Pinpoint the cell where the given text exists, returning its [x, y] midpoint coordinate. 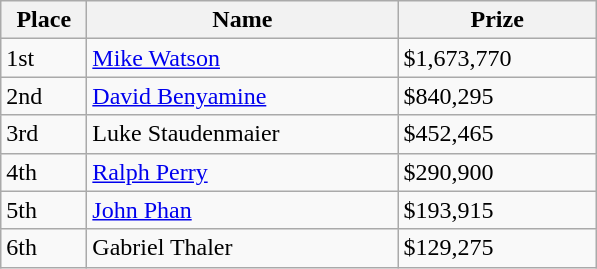
Ralph Perry [242, 172]
$129,275 [498, 248]
$452,465 [498, 134]
Place [44, 20]
2nd [44, 96]
Luke Staudenmaier [242, 134]
Mike Watson [242, 58]
5th [44, 210]
Prize [498, 20]
1st [44, 58]
$290,900 [498, 172]
Name [242, 20]
David Benyamine [242, 96]
$1,673,770 [498, 58]
Gabriel Thaler [242, 248]
4th [44, 172]
3rd [44, 134]
$840,295 [498, 96]
6th [44, 248]
John Phan [242, 210]
$193,915 [498, 210]
